Search for the cell housing the specified text and yield its [X, Y] center coordinate. 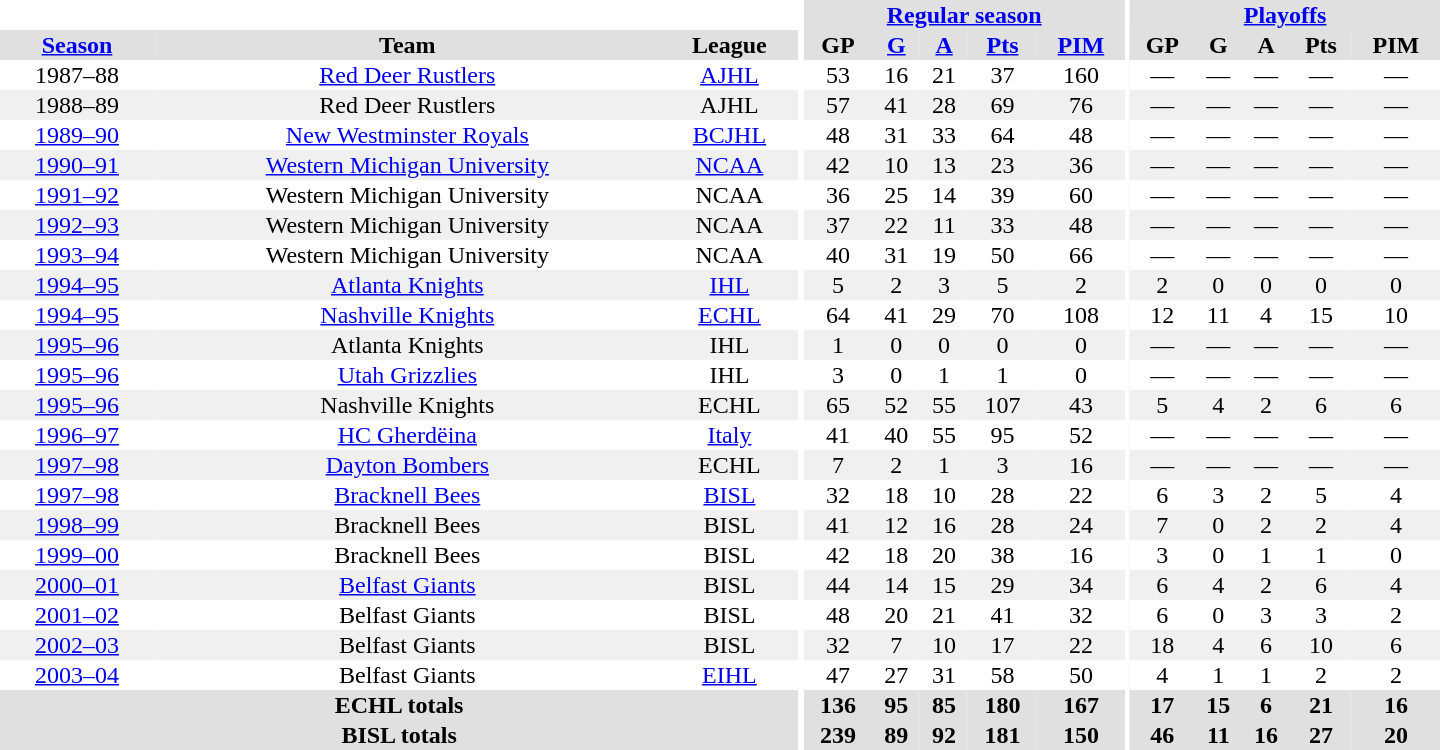
1991–92 [77, 195]
108 [1081, 315]
League [730, 45]
70 [1002, 315]
25 [896, 195]
85 [944, 705]
ECHL totals [399, 705]
Utah Grizzlies [408, 375]
57 [838, 105]
46 [1162, 735]
150 [1081, 735]
1987–88 [77, 75]
53 [838, 75]
1998–99 [77, 525]
180 [1002, 705]
New Westminster Royals [408, 135]
39 [1002, 195]
2003–04 [77, 675]
1996–97 [77, 435]
1999–00 [77, 555]
181 [1002, 735]
58 [1002, 675]
Regular season [964, 15]
1988–89 [77, 105]
BISL totals [399, 735]
Dayton Bombers [408, 465]
1990–91 [77, 165]
Team [408, 45]
34 [1081, 585]
24 [1081, 525]
60 [1081, 195]
167 [1081, 705]
65 [838, 405]
69 [1002, 105]
23 [1002, 165]
38 [1002, 555]
1992–93 [77, 225]
47 [838, 675]
92 [944, 735]
1989–90 [77, 135]
Playoffs [1285, 15]
2002–03 [77, 645]
136 [838, 705]
13 [944, 165]
HC Gherdëina [408, 435]
44 [838, 585]
76 [1081, 105]
19 [944, 255]
Italy [730, 435]
66 [1081, 255]
43 [1081, 405]
89 [896, 735]
Season [77, 45]
107 [1002, 405]
2000–01 [77, 585]
BCJHL [730, 135]
EIHL [730, 675]
2001–02 [77, 615]
1993–94 [77, 255]
160 [1081, 75]
239 [838, 735]
